Search for the cell housing the specified text and yield its [X, Y] center coordinate. 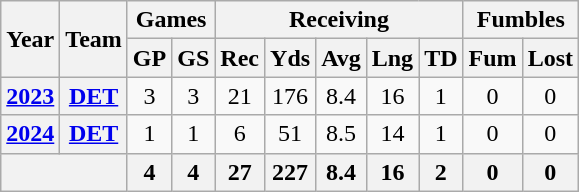
Rec [240, 58]
TD [441, 58]
51 [290, 134]
Fumbles [520, 20]
2024 [30, 134]
27 [240, 172]
14 [392, 134]
176 [290, 96]
227 [290, 172]
2023 [30, 96]
Yds [290, 58]
Lng [392, 58]
Avg [342, 58]
6 [240, 134]
2 [441, 172]
GS [194, 58]
21 [240, 96]
Lost [550, 58]
Year [30, 39]
Team [94, 39]
8.5 [342, 134]
Receiving [339, 20]
GP [149, 58]
Fum [492, 58]
Games [170, 20]
